Search for the cell housing the specified text and yield its (x, y) center coordinate. 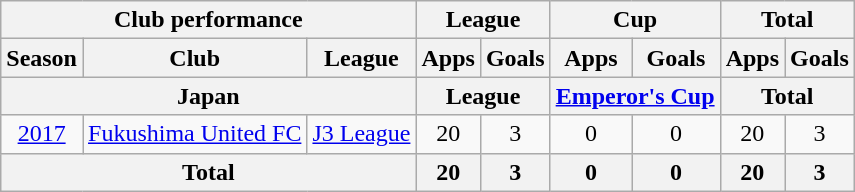
Club performance (208, 20)
J3 League (362, 134)
Fukushima United FC (194, 134)
Japan (208, 96)
Season (42, 58)
Cup (635, 20)
Emperor's Cup (635, 96)
Club (194, 58)
2017 (42, 134)
